From the cell containing the given text, extract its center point as (X, Y) coordinate. 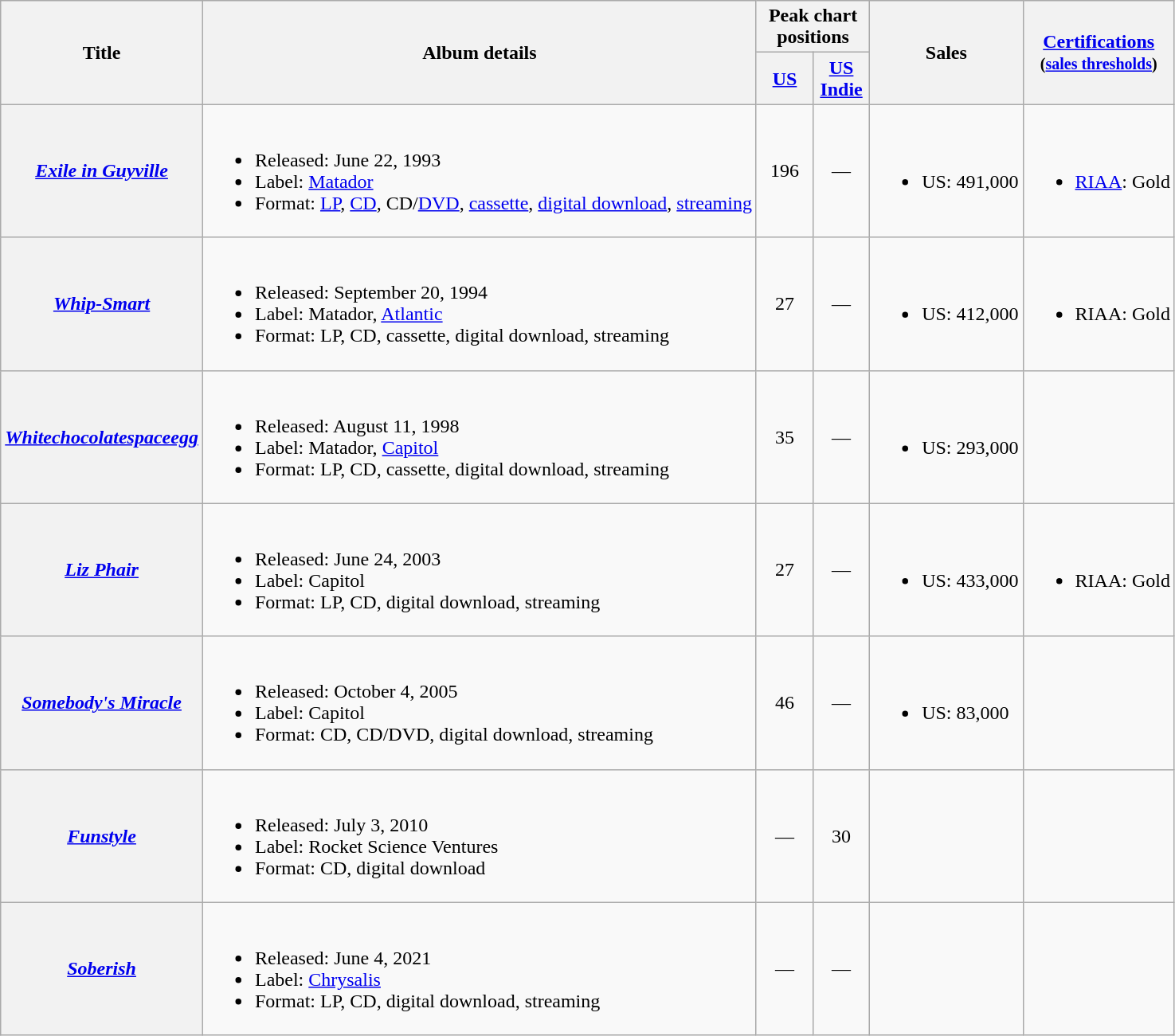
US (784, 78)
30 (841, 836)
Released: October 4, 2005Label: CapitolFormat: CD, CD/DVD, digital download, streaming (480, 702)
Soberish (102, 968)
Released: June 24, 2003Label: CapitolFormat: LP, CD, digital download, streaming (480, 570)
Released: August 11, 1998Label: Matador, CapitolFormat: LP, CD, cassette, digital download, streaming (480, 436)
US: 433,000 (946, 570)
Sales (946, 53)
Funstyle (102, 836)
Exile in Guyville (102, 170)
Peak chart positions (813, 27)
Released: September 20, 1994Label: Matador, AtlanticFormat: LP, CD, cassette, digital download, streaming (480, 304)
Liz Phair (102, 570)
Whip-Smart (102, 304)
US: 83,000 (946, 702)
Album details (480, 53)
Released: June 22, 1993Label: MatadorFormat: LP, CD, CD/DVD, cassette, digital download, streaming (480, 170)
Released: July 3, 2010Label: Rocket Science VenturesFormat: CD, digital download (480, 836)
Somebody's Miracle (102, 702)
US: 491,000 (946, 170)
Title (102, 53)
Whitechocolatespaceegg (102, 436)
Certifications(sales thresholds) (1099, 53)
35 (784, 436)
US: 293,000 (946, 436)
46 (784, 702)
US: 412,000 (946, 304)
196 (784, 170)
USIndie (841, 78)
Released: June 4, 2021Label: ChrysalisFormat: LP, CD, digital download, streaming (480, 968)
